For the text-containing cell, return its midpoint in [X, Y] coordinate format. 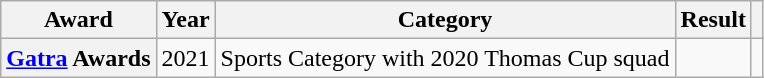
Result [713, 20]
2021 [186, 58]
Category [445, 20]
Gatra Awards [78, 58]
Sports Category with 2020 Thomas Cup squad [445, 58]
Year [186, 20]
Award [78, 20]
